Extract the [X, Y] coordinate from the center of the cell holding the provided text.  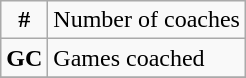
GC [24, 58]
# [24, 20]
Games coached [147, 58]
Number of coaches [147, 20]
